Search for the cell housing the specified text and yield its (X, Y) center coordinate. 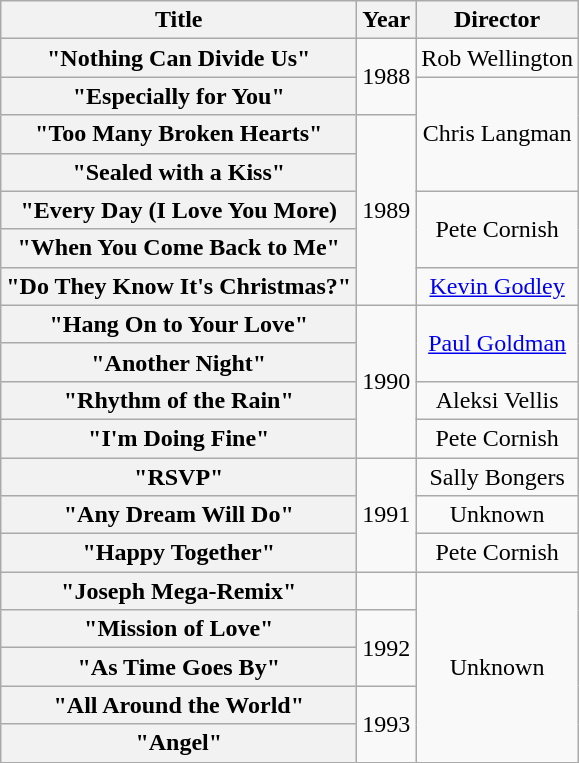
"Any Dream Will Do" (179, 515)
Sally Bongers (498, 477)
"Angel" (179, 743)
1990 (386, 381)
Rob Wellington (498, 58)
Year (386, 20)
"All Around the World" (179, 705)
Aleksi Vellis (498, 400)
"Joseph Mega-Remix" (179, 591)
1992 (386, 648)
Director (498, 20)
"Mission of Love" (179, 629)
"Hang On to Your Love" (179, 324)
"When You Come Back to Me" (179, 248)
1991 (386, 515)
"Too Many Broken Hearts" (179, 134)
"Do They Know It's Christmas?" (179, 286)
Chris Langman (498, 134)
1988 (386, 77)
Title (179, 20)
"I'm Doing Fine" (179, 438)
"Rhythm of the Rain" (179, 400)
1989 (386, 210)
"RSVP" (179, 477)
Paul Goldman (498, 343)
"Nothing Can Divide Us" (179, 58)
"Every Day (I Love You More) (179, 210)
"Sealed with a Kiss" (179, 172)
"As Time Goes By" (179, 667)
Kevin Godley (498, 286)
"Especially for You" (179, 96)
1993 (386, 724)
"Another Night" (179, 362)
"Happy Together" (179, 553)
